From the cell containing the given text, extract its center point as (x, y) coordinate. 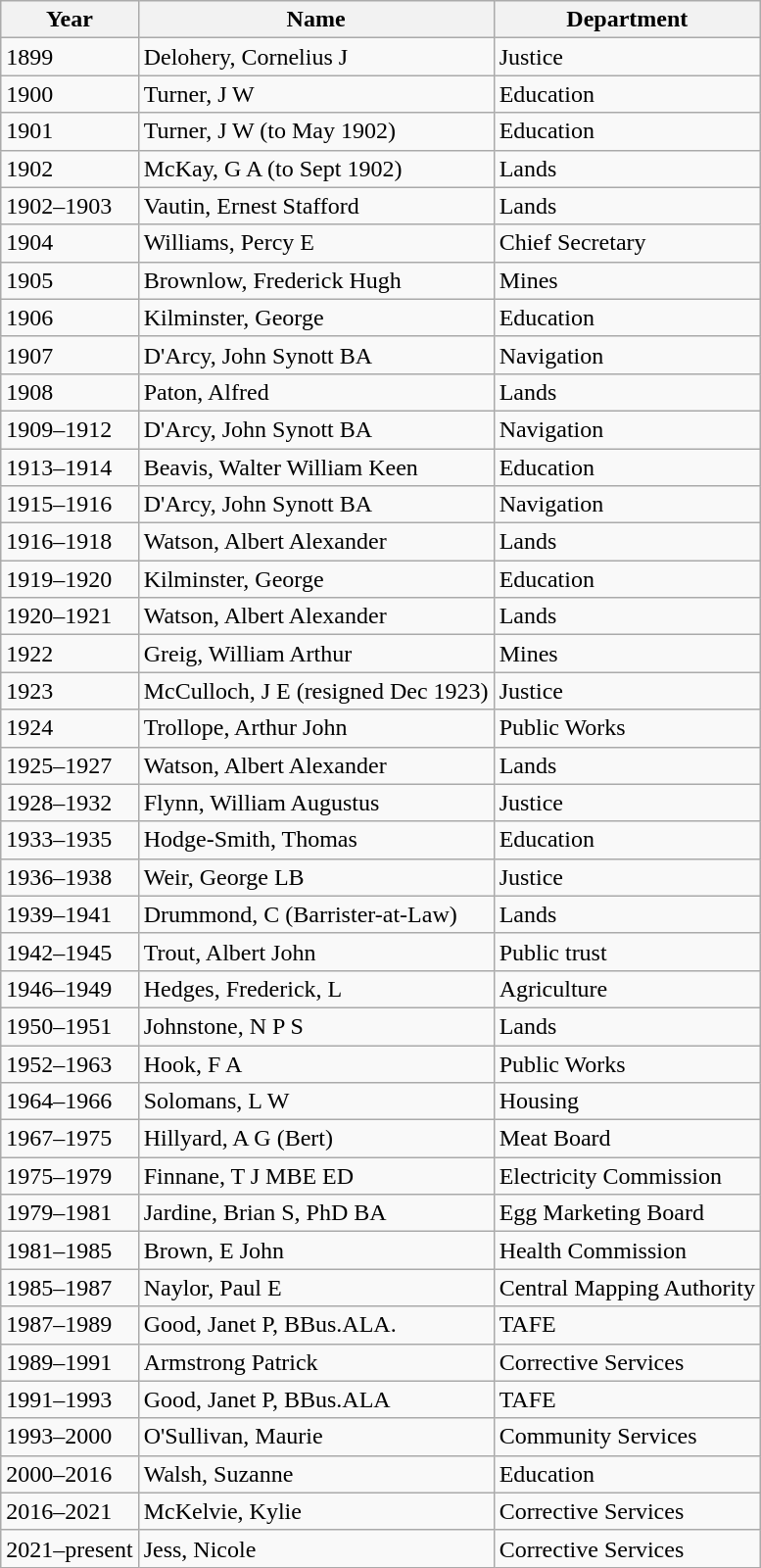
Agriculture (627, 989)
Paton, Alfred (315, 392)
1905 (70, 280)
Housing (627, 1102)
1920–1921 (70, 616)
Brownlow, Frederick Hugh (315, 280)
Williams, Percy E (315, 243)
1975–1979 (70, 1176)
1902–1903 (70, 206)
Naylor, Paul E (315, 1288)
Weir, George LB (315, 877)
1916–1918 (70, 542)
Drummond, C (Barrister-at-Law) (315, 914)
1981–1985 (70, 1250)
1946–1949 (70, 989)
1907 (70, 355)
Community Services (627, 1437)
1979–1981 (70, 1213)
1906 (70, 318)
Beavis, Walter William Keen (315, 467)
Electricity Commission (627, 1176)
1952–1963 (70, 1063)
Solomans, L W (315, 1102)
Johnstone, N P S (315, 1026)
1925–1927 (70, 765)
Hillyard, A G (Bert) (315, 1139)
2021–present (70, 1548)
Year (70, 20)
1985–1987 (70, 1288)
1964–1966 (70, 1102)
McKay, G A (to Sept 1902) (315, 169)
1901 (70, 131)
1909–1912 (70, 429)
Good, Janet P, BBus.ALA (315, 1399)
Flynn, William Augustus (315, 803)
1919–1920 (70, 579)
Jardine, Brian S, PhD BA (315, 1213)
McCulloch, J E (resigned Dec 1923) (315, 691)
1923 (70, 691)
Egg Marketing Board (627, 1213)
Brown, E John (315, 1250)
1967–1975 (70, 1139)
Delohery, Cornelius J (315, 57)
1950–1951 (70, 1026)
Jess, Nicole (315, 1548)
Meat Board (627, 1139)
Department (627, 20)
Hedges, Frederick, L (315, 989)
1928–1932 (70, 803)
1899 (70, 57)
1933–1935 (70, 840)
Central Mapping Authority (627, 1288)
1915–1916 (70, 505)
1904 (70, 243)
1900 (70, 94)
1908 (70, 392)
1987–1989 (70, 1325)
Armstrong Patrick (315, 1362)
Trout, Albert John (315, 952)
Name (315, 20)
1924 (70, 728)
Vautin, Ernest Stafford (315, 206)
McKelvie, Kylie (315, 1511)
Turner, J W (to May 1902) (315, 131)
2016–2021 (70, 1511)
1939–1941 (70, 914)
Hook, F A (315, 1063)
1936–1938 (70, 877)
1942–1945 (70, 952)
Good, Janet P, BBus.ALA. (315, 1325)
1902 (70, 169)
Chief Secretary (627, 243)
Public trust (627, 952)
Hodge-Smith, Thomas (315, 840)
Health Commission (627, 1250)
1993–2000 (70, 1437)
Greig, William Arthur (315, 654)
Finnane, T J MBE ED (315, 1176)
1922 (70, 654)
1989–1991 (70, 1362)
Trollope, Arthur John (315, 728)
1991–1993 (70, 1399)
Walsh, Suzanne (315, 1474)
O'Sullivan, Maurie (315, 1437)
1913–1914 (70, 467)
2000–2016 (70, 1474)
Turner, J W (315, 94)
